Provide the (X, Y) coordinate of the cell's center where the given text is located.  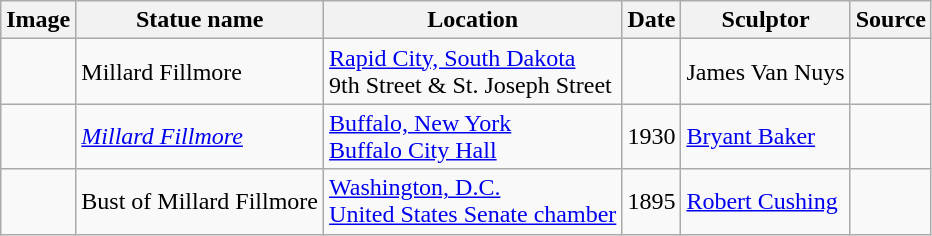
Image (38, 20)
Sculptor (766, 20)
Buffalo, New YorkBuffalo City Hall (473, 136)
1930 (652, 136)
James Van Nuys (766, 72)
Source (890, 20)
1895 (652, 202)
Location (473, 20)
Rapid City, South Dakota9th Street & St. Joseph Street (473, 72)
Date (652, 20)
Washington, D.C.United States Senate chamber (473, 202)
Statue name (200, 20)
Bryant Baker (766, 136)
Robert Cushing (766, 202)
Bust of Millard Fillmore (200, 202)
